From the cell containing the given text, extract its center point as [X, Y] coordinate. 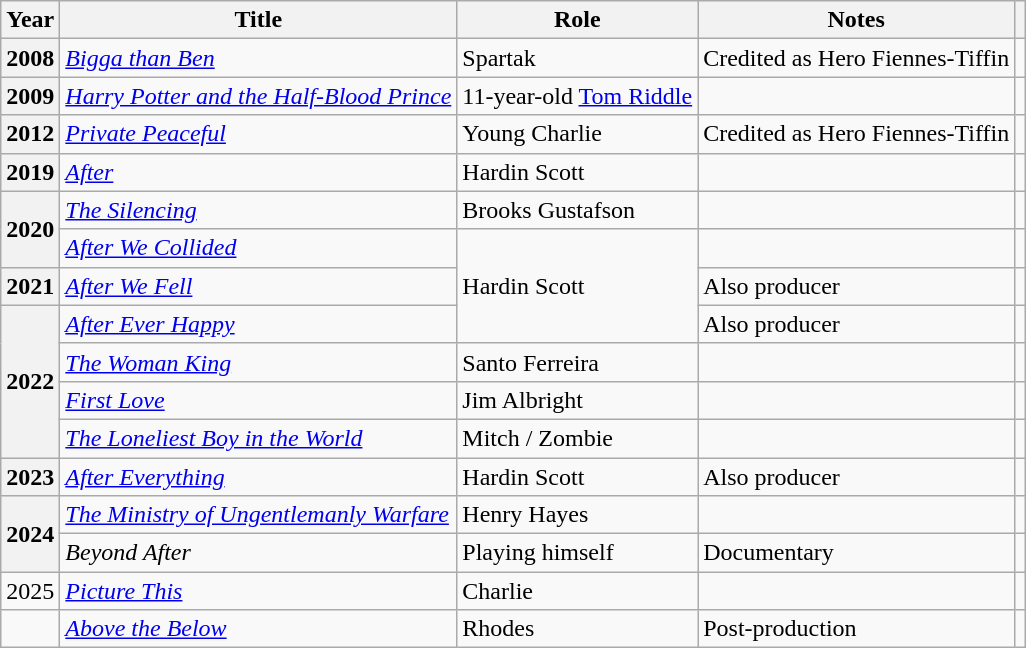
2012 [30, 134]
11-year-old Tom Riddle [578, 96]
Private Peaceful [258, 134]
Young Charlie [578, 134]
After We Fell [258, 286]
After Ever Happy [258, 324]
After Everything [258, 477]
Charlie [578, 591]
Playing himself [578, 553]
2019 [30, 172]
2022 [30, 381]
Year [30, 20]
The Silencing [258, 210]
Rhodes [578, 629]
Mitch / Zombie [578, 438]
Notes [856, 20]
2021 [30, 286]
2024 [30, 534]
First Love [258, 400]
The Ministry of Ungentlemanly Warfare [258, 515]
After [258, 172]
Beyond After [258, 553]
The Woman King [258, 362]
Documentary [856, 553]
Santo Ferreira [578, 362]
2008 [30, 58]
Post-production [856, 629]
Henry Hayes [578, 515]
2009 [30, 96]
2023 [30, 477]
After We Collided [258, 248]
Title [258, 20]
Jim Albright [578, 400]
Brooks Gustafson [578, 210]
Role [578, 20]
2025 [30, 591]
Above the Below [258, 629]
Picture This [258, 591]
Bigga than Ben [258, 58]
Spartak [578, 58]
Harry Potter and the Half-Blood Prince [258, 96]
2020 [30, 229]
The Loneliest Boy in the World [258, 438]
